For the text-containing cell, return its midpoint in (X, Y) coordinate format. 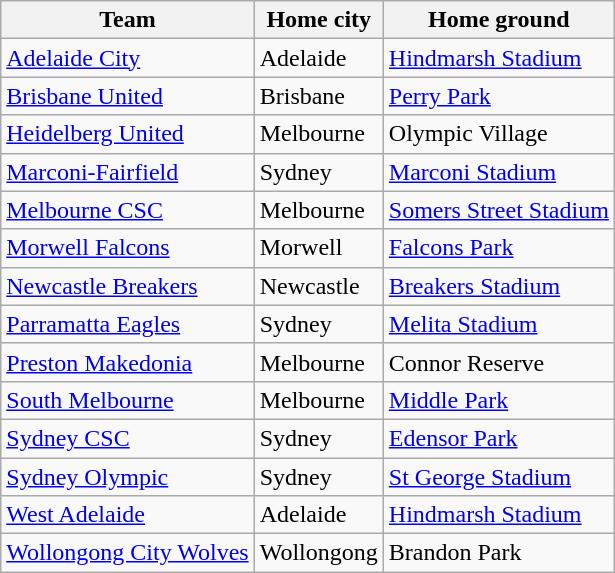
Brandon Park (498, 553)
Newcastle (318, 286)
Perry Park (498, 96)
Wollongong City Wolves (128, 553)
Brisbane (318, 96)
Newcastle Breakers (128, 286)
Adelaide City (128, 58)
Parramatta Eagles (128, 324)
Somers Street Stadium (498, 210)
Wollongong (318, 553)
Falcons Park (498, 248)
Morwell (318, 248)
Sydney Olympic (128, 477)
Home ground (498, 20)
Olympic Village (498, 134)
Marconi Stadium (498, 172)
Morwell Falcons (128, 248)
Connor Reserve (498, 362)
St George Stadium (498, 477)
Heidelberg United (128, 134)
West Adelaide (128, 515)
Home city (318, 20)
Preston Makedonia (128, 362)
Breakers Stadium (498, 286)
Team (128, 20)
South Melbourne (128, 400)
Melita Stadium (498, 324)
Sydney CSC (128, 438)
Marconi-Fairfield (128, 172)
Melbourne CSC (128, 210)
Brisbane United (128, 96)
Edensor Park (498, 438)
Middle Park (498, 400)
